Provide the (x, y) coordinate of the cell's center where the given text is located.  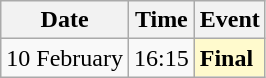
Time (161, 20)
Event (230, 20)
10 February (65, 58)
16:15 (161, 58)
Final (230, 58)
Date (65, 20)
